Search for the cell housing the specified text and yield its [X, Y] center coordinate. 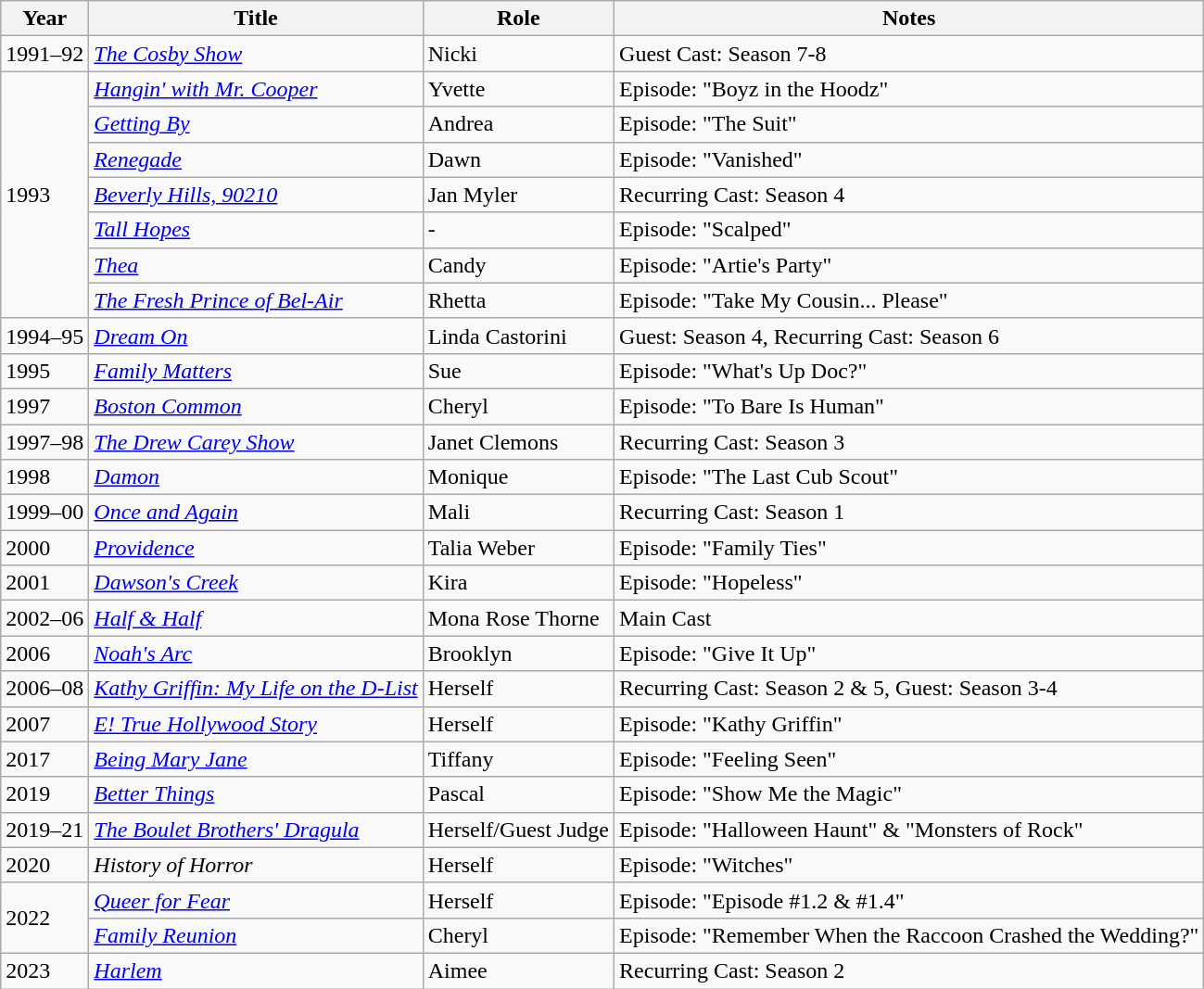
Episode: "The Suit" [909, 124]
Andrea [518, 124]
Kira [518, 583]
Family Matters [256, 371]
Main Cast [909, 618]
Guest: Season 4, Recurring Cast: Season 6 [909, 336]
2000 [44, 548]
Recurring Cast: Season 3 [909, 442]
Dawn [518, 159]
Jan Myler [518, 195]
Recurring Cast: Season 1 [909, 513]
Dawson's Creek [256, 583]
Beverly Hills, 90210 [256, 195]
Noah's Arc [256, 653]
Getting By [256, 124]
2001 [44, 583]
- [518, 230]
Episode: "Hopeless" [909, 583]
Episode: "Artie's Party" [909, 265]
2023 [44, 970]
1997 [44, 406]
Talia Weber [518, 548]
Notes [909, 19]
2022 [44, 918]
Episode: "What's Up Doc?" [909, 371]
Family Reunion [256, 935]
Episode: "Witches" [909, 865]
Episode: "Boyz in the Hoodz" [909, 89]
Episode: "Remember When the Raccoon Crashed the Wedding?" [909, 935]
Episode: "Feeling Seen" [909, 759]
Queer for Fear [256, 900]
Episode: "Scalped" [909, 230]
Recurring Cast: Season 4 [909, 195]
The Cosby Show [256, 54]
Tiffany [518, 759]
Episode: "Give It Up" [909, 653]
Year [44, 19]
2019 [44, 794]
Episode: "The Last Cub Scout" [909, 477]
Episode: "To Bare Is Human" [909, 406]
1994–95 [44, 336]
Better Things [256, 794]
Nicki [518, 54]
Hangin' with Mr. Cooper [256, 89]
2006–08 [44, 689]
Thea [256, 265]
Janet Clemons [518, 442]
Boston Common [256, 406]
Herself/Guest Judge [518, 830]
The Drew Carey Show [256, 442]
The Fresh Prince of Bel-Air [256, 300]
Pascal [518, 794]
Mali [518, 513]
Linda Castorini [518, 336]
Episode: "Family Ties" [909, 548]
Providence [256, 548]
Recurring Cast: Season 2 & 5, Guest: Season 3-4 [909, 689]
Sue [518, 371]
1995 [44, 371]
Tall Hopes [256, 230]
Episode: "Take My Cousin... Please" [909, 300]
Half & Half [256, 618]
2007 [44, 724]
Mona Rose Thorne [518, 618]
Kathy Griffin: My Life on the D-List [256, 689]
2020 [44, 865]
1991–92 [44, 54]
Episode: "Show Me the Magic" [909, 794]
Brooklyn [518, 653]
2017 [44, 759]
1999–00 [44, 513]
Harlem [256, 970]
Renegade [256, 159]
Guest Cast: Season 7-8 [909, 54]
Being Mary Jane [256, 759]
Aimee [518, 970]
Yvette [518, 89]
History of Horror [256, 865]
2002–06 [44, 618]
Episode: "Episode #1.2 & #1.4" [909, 900]
Damon [256, 477]
The Boulet Brothers' Dragula [256, 830]
2006 [44, 653]
1993 [44, 195]
E! True Hollywood Story [256, 724]
2019–21 [44, 830]
Recurring Cast: Season 2 [909, 970]
Dream On [256, 336]
1998 [44, 477]
Title [256, 19]
Episode: "Kathy Griffin" [909, 724]
Episode: "Vanished" [909, 159]
Episode: "Halloween Haunt" & "Monsters of Rock" [909, 830]
1997–98 [44, 442]
Monique [518, 477]
Once and Again [256, 513]
Role [518, 19]
Rhetta [518, 300]
Candy [518, 265]
